From the cell containing the given text, extract its center point as [x, y] coordinate. 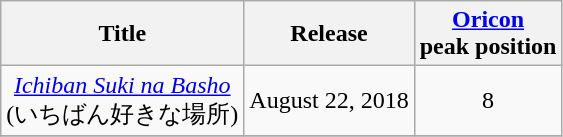
Ichiban Suki na Basho (いちばん好きな場所) [122, 101]
August 22, 2018 [329, 101]
Title [122, 34]
8 [488, 101]
Release [329, 34]
Oricon peak position [488, 34]
